Locate the cell with the specified text and output its [X, Y] center coordinate. 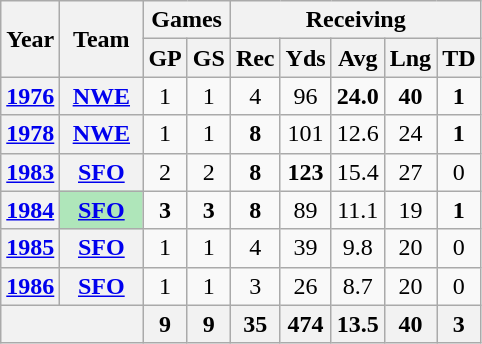
15.4 [358, 172]
1978 [30, 134]
24 [410, 134]
12.6 [358, 134]
13.5 [358, 324]
TD [459, 58]
Year [30, 39]
1983 [30, 172]
96 [306, 96]
Yds [306, 58]
Rec [255, 58]
1986 [30, 286]
Games [186, 20]
Receiving [356, 20]
27 [410, 172]
1984 [30, 210]
19 [410, 210]
123 [306, 172]
474 [306, 324]
35 [255, 324]
39 [306, 248]
26 [306, 286]
101 [306, 134]
1976 [30, 96]
9.8 [358, 248]
Lng [410, 58]
89 [306, 210]
11.1 [358, 210]
GS [208, 58]
Team [102, 39]
Avg [358, 58]
24.0 [358, 96]
8.7 [358, 286]
GP [165, 58]
1985 [30, 248]
